For the text-containing cell, return its midpoint in [x, y] coordinate format. 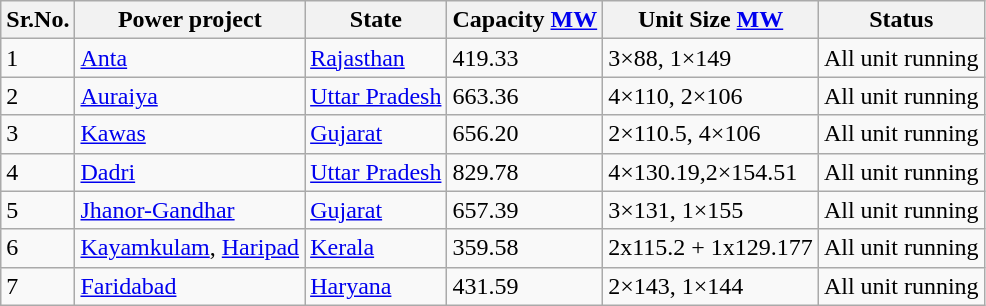
2×143, 1×144 [711, 286]
Haryana [376, 286]
7 [38, 286]
Kawas [190, 134]
Capacity MW [525, 20]
3 [38, 134]
Auraiya [190, 96]
1 [38, 58]
5 [38, 210]
Rajasthan [376, 58]
431.59 [525, 286]
4×130.19,2×154.51 [711, 172]
2x115.2 + 1x129.177 [711, 248]
3×88, 1×149 [711, 58]
656.20 [525, 134]
419.33 [525, 58]
3×131, 1×155 [711, 210]
359.58 [525, 248]
Anta [190, 58]
State [376, 20]
4 [38, 172]
Power project [190, 20]
Faridabad [190, 286]
Kayamkulam, Haripad [190, 248]
663.36 [525, 96]
657.39 [525, 210]
Jhanor-Gandhar [190, 210]
4×110, 2×106 [711, 96]
Dadri [190, 172]
2×110.5, 4×106 [711, 134]
Unit Size MW [711, 20]
6 [38, 248]
Status [901, 20]
Kerala [376, 248]
829.78 [525, 172]
Sr.No. [38, 20]
2 [38, 96]
